Scan for the cell matching the given text and deliver its [x, y] coordinate at center. 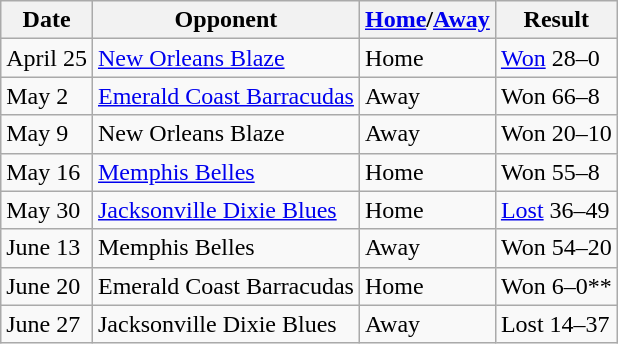
Won 66–8 [556, 96]
May 2 [47, 96]
Date [47, 20]
May 30 [47, 210]
Won 55–8 [556, 172]
June 27 [47, 324]
June 13 [47, 248]
Won 6–0** [556, 286]
May 9 [47, 134]
June 20 [47, 286]
Won 20–10 [556, 134]
April 25 [47, 58]
Result [556, 20]
Won 54–20 [556, 248]
Home/Away [427, 20]
May 16 [47, 172]
Lost 14–37 [556, 324]
Opponent [226, 20]
Lost 36–49 [556, 210]
Won 28–0 [556, 58]
